Return the [x, y] coordinate for the center point of the cell that contains the specified text.  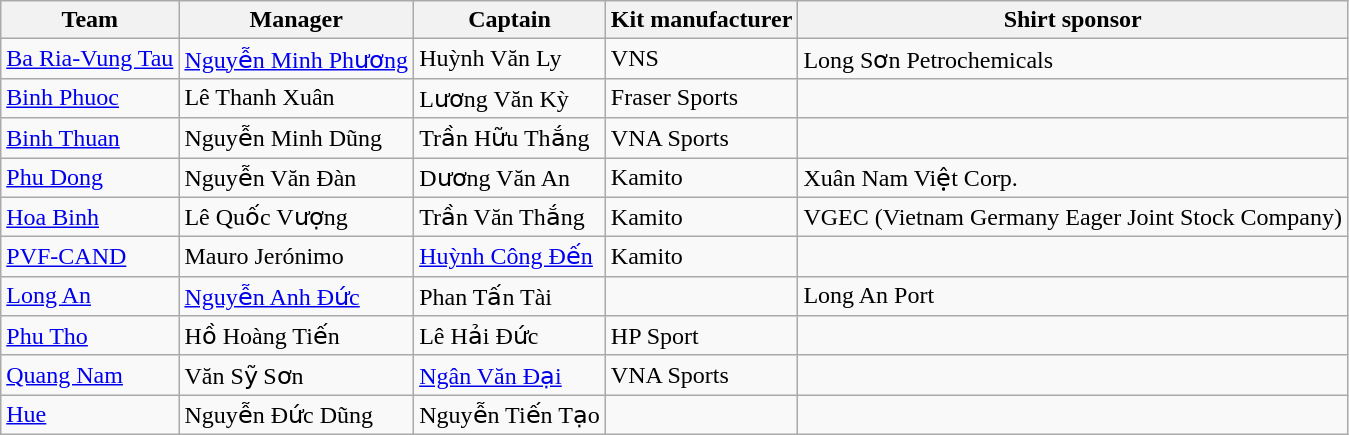
Fraser Sports [702, 98]
Binh Phuoc [90, 98]
Hoa Binh [90, 217]
Long An [90, 296]
Trần Hữu Thắng [510, 138]
Lê Quốc Vượng [296, 217]
Hồ Hoàng Tiến [296, 336]
Ba Ria-Vung Tau [90, 59]
Nguyễn Minh Phương [296, 59]
Long Sơn Petrochemicals [1073, 59]
Lê Thanh Xuân [296, 98]
Trần Văn Thắng [510, 217]
Văn Sỹ Sơn [296, 375]
Nguyễn Đức Dũng [296, 415]
Phan Tấn Tài [510, 296]
Nguyễn Minh Dũng [296, 138]
Lê Hải Đức [510, 336]
Phu Dong [90, 178]
Quang Nam [90, 375]
Manager [296, 20]
Phu Tho [90, 336]
Nguyễn Anh Đức [296, 296]
PVF-CAND [90, 257]
VGEC (Vietnam Germany Eager Joint Stock Company) [1073, 217]
Lương Văn Kỳ [510, 98]
VNS [702, 59]
Binh Thuan [90, 138]
Dương Văn An [510, 178]
Team [90, 20]
HP Sport [702, 336]
Huỳnh Công Đến [510, 257]
Hue [90, 415]
Nguyễn Văn Đàn [296, 178]
Shirt sponsor [1073, 20]
Nguyễn Tiến Tạo [510, 415]
Ngân Văn Đại [510, 375]
Huỳnh Văn Ly [510, 59]
Captain [510, 20]
Long An Port [1073, 296]
Xuân Nam Việt Corp. [1073, 178]
Mauro Jerónimo [296, 257]
Kit manufacturer [702, 20]
